Provide the (X, Y) coordinate of the cell's center where the given text is located.  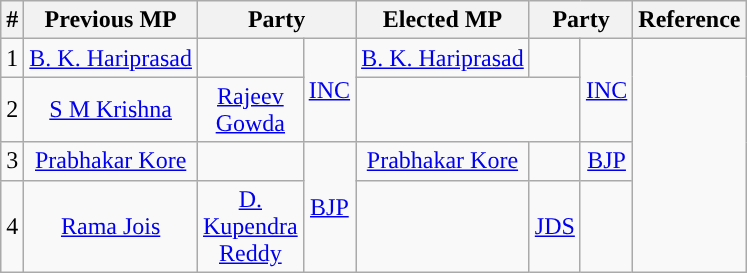
D. Kupendra Reddy (251, 226)
Rajeev Gowda (251, 110)
3 (12, 161)
# (12, 20)
Reference (690, 20)
JDS (554, 226)
Elected MP (443, 20)
4 (12, 226)
Previous MP (111, 20)
1 (12, 58)
2 (12, 110)
S M Krishna (111, 110)
Rama Jois (111, 226)
